Search for the cell housing the specified text and yield its (X, Y) center coordinate. 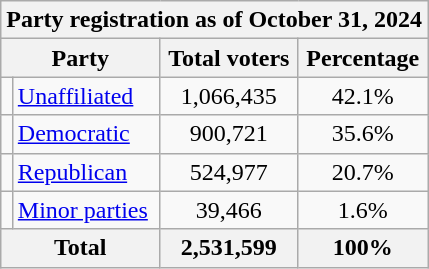
100% (363, 248)
Total voters (229, 58)
Party registration as of October 31, 2024 (214, 20)
900,721 (229, 134)
39,466 (229, 210)
524,977 (229, 172)
20.7% (363, 172)
Total (80, 248)
Republican (86, 172)
42.1% (363, 96)
35.6% (363, 134)
Democratic (86, 134)
Party (80, 58)
Unaffiliated (86, 96)
2,531,599 (229, 248)
Percentage (363, 58)
Minor parties (86, 210)
1,066,435 (229, 96)
1.6% (363, 210)
